Return the (x, y) coordinate for the center point of the cell that contains the specified text.  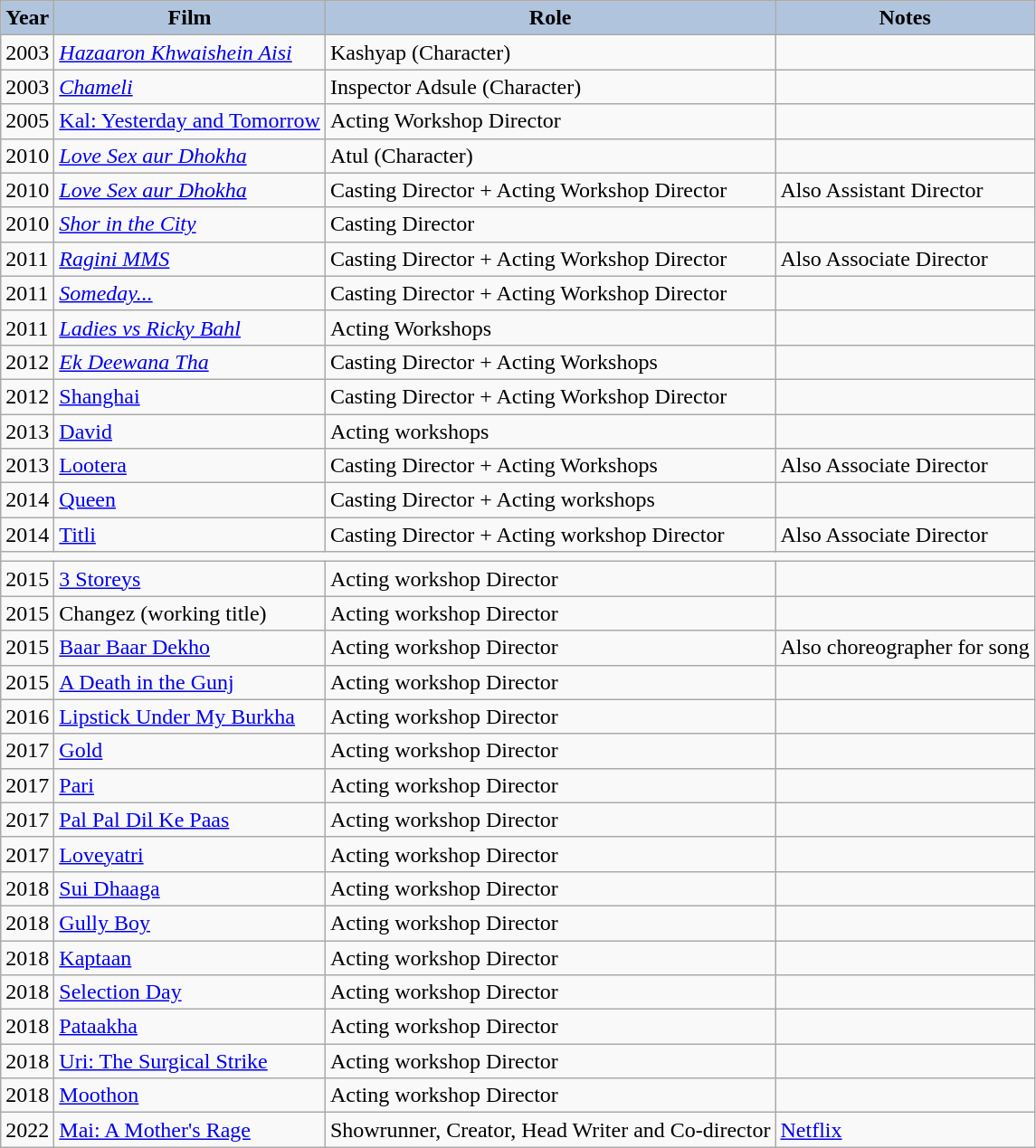
Hazaaron Khwaishein Aisi (190, 52)
Casting Director (550, 224)
Acting Workshop Director (550, 121)
Ladies vs Ricky Bahl (190, 327)
Someday... (190, 293)
Acting Workshops (550, 327)
Selection Day (190, 992)
Pal Pal Dil Ke Paas (190, 820)
Also choreographer for song (905, 648)
Gully Boy (190, 923)
Pari (190, 785)
Lipstick Under My Burkha (190, 716)
Uri: The Surgical Strike (190, 1061)
Year (27, 18)
Inspector Adsule (Character) (550, 87)
2016 (27, 716)
Gold (190, 751)
Queen (190, 500)
2005 (27, 121)
2022 (27, 1130)
Casting Director + Acting workshop Director (550, 535)
Chameli (190, 87)
Titli (190, 535)
Kaptaan (190, 958)
Shor in the City (190, 224)
Loveyatri (190, 854)
Kal: Yesterday and Tomorrow (190, 121)
Netflix (905, 1130)
Baar Baar Dekho (190, 648)
Lootera (190, 466)
Showrunner, Creator, Head Writer and Co-director (550, 1130)
Ek Deewana Tha (190, 362)
Shanghai (190, 396)
Sui Dhaaga (190, 888)
Acting workshops (550, 432)
Kashyap (Character) (550, 52)
Moothon (190, 1096)
Changez (working title) (190, 613)
Mai: A Mother's Rage (190, 1130)
A Death in the Gunj (190, 682)
Ragini MMS (190, 259)
Role (550, 18)
Notes (905, 18)
Pataakha (190, 1027)
Atul (Character) (550, 156)
Also Assistant Director (905, 190)
Film (190, 18)
3 Storeys (190, 579)
David (190, 432)
Casting Director + Acting workshops (550, 500)
